From the cell containing the given text, extract its center point as (X, Y) coordinate. 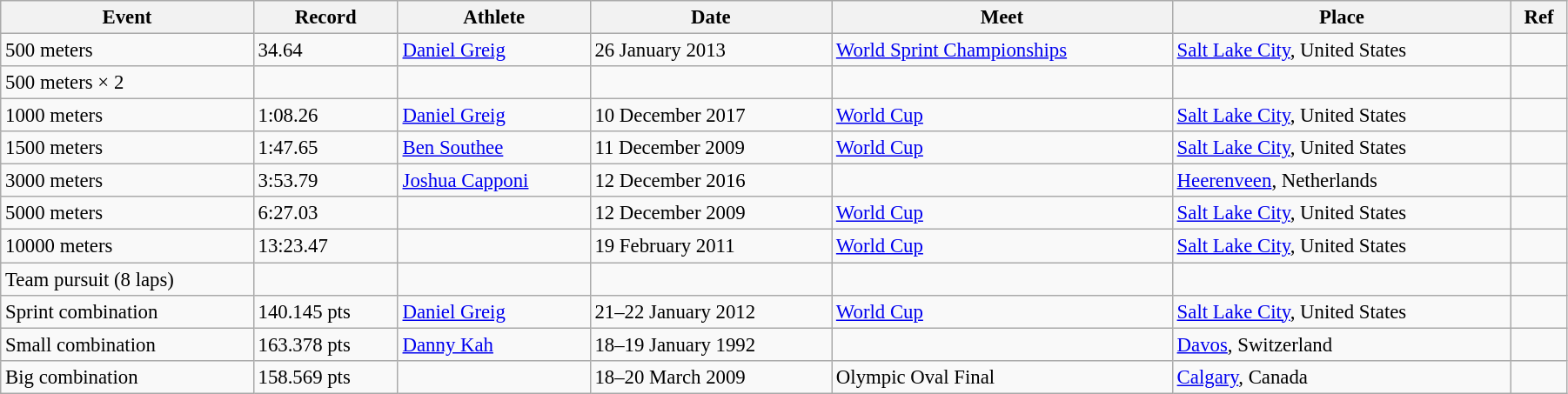
18–19 January 1992 (710, 344)
Meet (1002, 17)
34.64 (325, 50)
1:08.26 (325, 116)
Davos, Switzerland (1342, 344)
3000 meters (127, 181)
18–20 March 2009 (710, 377)
Danny Kah (494, 344)
1500 meters (127, 148)
Place (1342, 17)
500 meters (127, 50)
Ben Southee (494, 148)
21–22 January 2012 (710, 311)
12 December 2016 (710, 181)
10 December 2017 (710, 116)
10000 meters (127, 246)
1:47.65 (325, 148)
Small combination (127, 344)
5000 meters (127, 213)
Date (710, 17)
163.378 pts (325, 344)
6:27.03 (325, 213)
Event (127, 17)
19 February 2011 (710, 246)
Sprint combination (127, 311)
Olympic Oval Final (1002, 377)
Heerenveen, Netherlands (1342, 181)
Ref (1539, 17)
Big combination (127, 377)
Record (325, 17)
Athlete (494, 17)
11 December 2009 (710, 148)
Team pursuit (8 laps) (127, 279)
Calgary, Canada (1342, 377)
World Sprint Championships (1002, 50)
3:53.79 (325, 181)
140.145 pts (325, 311)
13:23.47 (325, 246)
12 December 2009 (710, 213)
Joshua Capponi (494, 181)
26 January 2013 (710, 50)
1000 meters (127, 116)
158.569 pts (325, 377)
500 meters × 2 (127, 83)
